For the text-containing cell, return its midpoint in [X, Y] coordinate format. 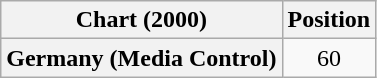
Position [329, 20]
Germany (Media Control) [142, 58]
60 [329, 58]
Chart (2000) [142, 20]
